Capture the cell that displays the provided text and extract its (x, y) central coordinate. 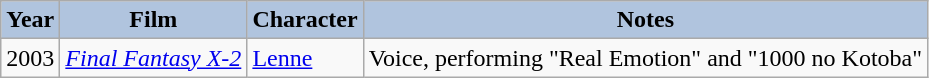
Notes (645, 20)
Lenne (305, 58)
Year (30, 20)
Character (305, 20)
2003 (30, 58)
Film (154, 20)
Final Fantasy X-2 (154, 58)
Voice, performing "Real Emotion" and "1000 no Kotoba" (645, 58)
